Locate the cell with the specified text and output its [X, Y] center coordinate. 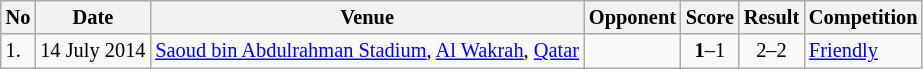
14 July 2014 [92, 51]
1–1 [710, 51]
2–2 [772, 51]
No [18, 17]
Competition [863, 17]
Opponent [632, 17]
Friendly [863, 51]
Result [772, 17]
Saoud bin Abdulrahman Stadium, Al Wakrah, Qatar [367, 51]
Venue [367, 17]
Date [92, 17]
1. [18, 51]
Score [710, 17]
